Detect which cell encompasses the target text, then output its [x, y] center coordinate. 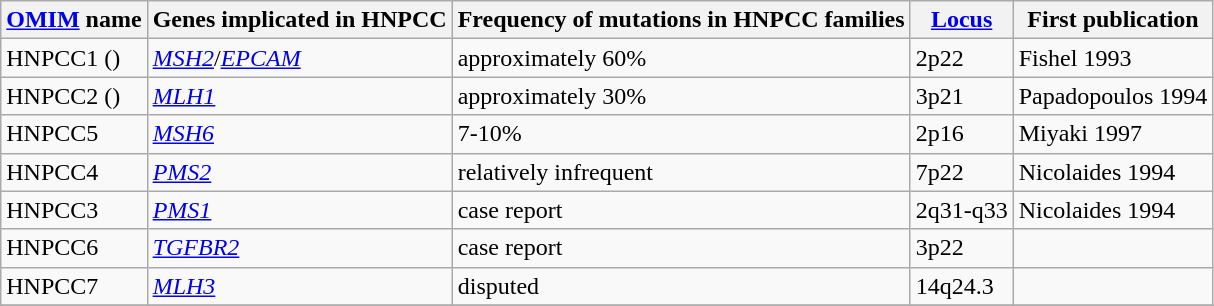
OMIM name [74, 20]
Papadopoulos 1994 [1113, 96]
3p21 [962, 96]
PMS2 [300, 172]
HNPCC7 [74, 286]
approximately 60% [681, 58]
PMS1 [300, 210]
MLH3 [300, 286]
MSH6 [300, 134]
HNPCC3 [74, 210]
2q31-q33 [962, 210]
HNPCC2 () [74, 96]
First publication [1113, 20]
HNPCC6 [74, 248]
14q24.3 [962, 286]
Locus [962, 20]
7-10% [681, 134]
TGFBR2 [300, 248]
2p16 [962, 134]
MSH2/EPCAM [300, 58]
MLH1 [300, 96]
disputed [681, 286]
HNPCC1 () [74, 58]
Frequency of mutations in HNPCC families [681, 20]
Miyaki 1997 [1113, 134]
2p22 [962, 58]
7p22 [962, 172]
HNPCC5 [74, 134]
relatively infrequent [681, 172]
approximately 30% [681, 96]
HNPCC4 [74, 172]
Genes implicated in HNPCC [300, 20]
Fishel 1993 [1113, 58]
3p22 [962, 248]
